Search for the cell housing the specified text and yield its [X, Y] center coordinate. 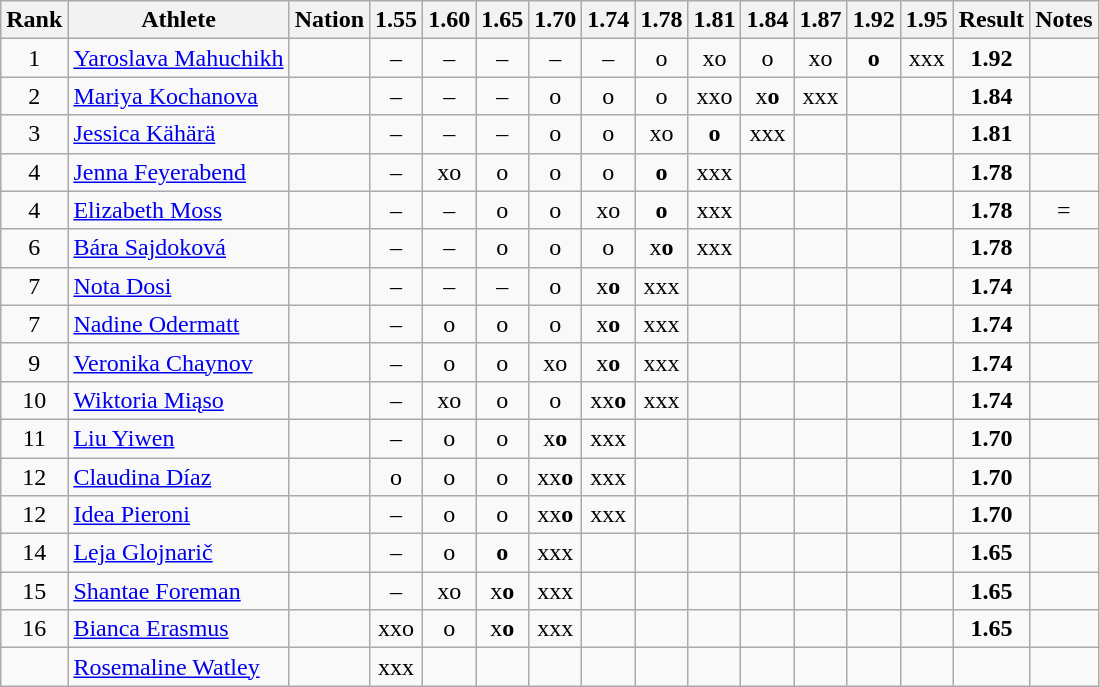
Jessica Kähärä [178, 134]
9 [34, 362]
Bianca Erasmus [178, 629]
Jenna Feyerabend [178, 172]
Nation [329, 20]
= [1064, 210]
Liu Yiwen [178, 438]
Athlete [178, 20]
Notes [1064, 20]
14 [34, 553]
1.95 [926, 20]
15 [34, 591]
16 [34, 629]
Bára Sajdoková [178, 248]
Yaroslava Mahuchikh [178, 58]
1.60 [450, 20]
11 [34, 438]
Result [991, 20]
Veronika Chaynov [178, 362]
Claudina Díaz [178, 477]
1 [34, 58]
Mariya Kochanova [178, 96]
Idea Pieroni [178, 515]
3 [34, 134]
Elizabeth Moss [178, 210]
Nadine Odermatt [178, 324]
Wiktoria Miąso [178, 400]
Rank [34, 20]
Nota Dosi [178, 286]
2 [34, 96]
6 [34, 248]
Rosemaline Watley [178, 667]
Shantae Foreman [178, 591]
10 [34, 400]
Leja Glojnarič [178, 553]
1.55 [396, 20]
1.87 [820, 20]
